Capture the cell that displays the provided text and extract its (x, y) central coordinate. 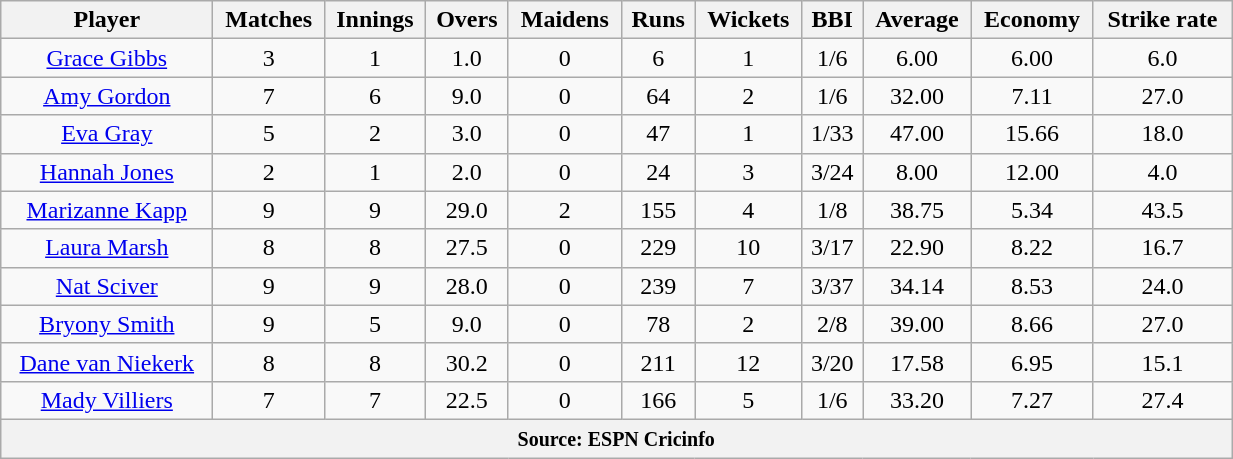
28.0 (468, 286)
7.27 (1032, 400)
3/17 (832, 248)
Overs (468, 20)
BBI (832, 20)
27.5 (468, 248)
155 (658, 210)
229 (658, 248)
8.53 (1032, 286)
3/24 (832, 172)
Source: ESPN Cricinfo (616, 438)
Mady Villiers (107, 400)
47.00 (917, 134)
30.2 (468, 362)
2/8 (832, 324)
29.0 (468, 210)
4.0 (1162, 172)
24 (658, 172)
22.5 (468, 400)
239 (658, 286)
4 (748, 210)
3/20 (832, 362)
Player (107, 20)
Strike rate (1162, 20)
5.34 (1032, 210)
38.75 (917, 210)
Amy Gordon (107, 96)
12.00 (1032, 172)
166 (658, 400)
3/37 (832, 286)
211 (658, 362)
Grace Gibbs (107, 58)
Average (917, 20)
Bryony Smith (107, 324)
Laura Marsh (107, 248)
Hannah Jones (107, 172)
27.4 (1162, 400)
1/33 (832, 134)
Eva Gray (107, 134)
6.0 (1162, 58)
Dane van Niekerk (107, 362)
16.7 (1162, 248)
7.11 (1032, 96)
8.22 (1032, 248)
15.1 (1162, 362)
Nat Sciver (107, 286)
24.0 (1162, 286)
1.0 (468, 58)
8.66 (1032, 324)
78 (658, 324)
22.90 (917, 248)
12 (748, 362)
15.66 (1032, 134)
33.20 (917, 400)
Wickets (748, 20)
Innings (374, 20)
3.0 (468, 134)
10 (748, 248)
64 (658, 96)
2.0 (468, 172)
6.95 (1032, 362)
32.00 (917, 96)
Marizanne Kapp (107, 210)
8.00 (917, 172)
43.5 (1162, 210)
18.0 (1162, 134)
47 (658, 134)
Maidens (564, 20)
39.00 (917, 324)
1/8 (832, 210)
Economy (1032, 20)
34.14 (917, 286)
Runs (658, 20)
17.58 (917, 362)
Matches (269, 20)
